Search for the cell housing the specified text and yield its (x, y) center coordinate. 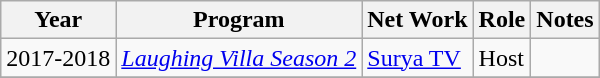
Surya TV (418, 58)
Notes (565, 20)
Laughing Villa Season 2 (239, 58)
Program (239, 20)
Net Work (418, 20)
Host (502, 58)
2017-2018 (58, 58)
Year (58, 20)
Role (502, 20)
